Return (X, Y) of the center of cell containing provided text 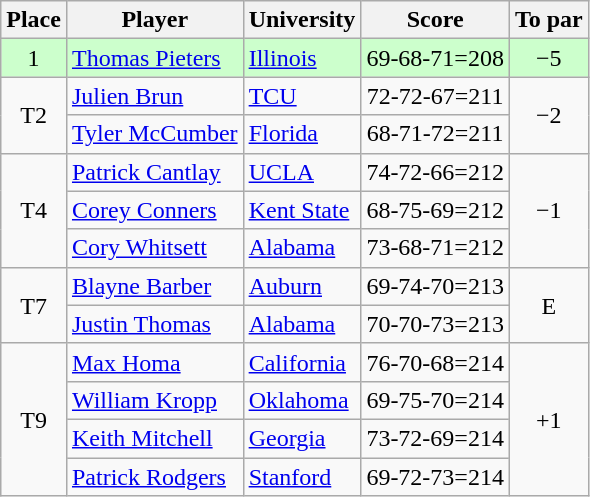
Player (154, 20)
Kent State (302, 210)
−2 (548, 115)
Auburn (302, 286)
69-68-71=208 (436, 58)
Score (436, 20)
Keith Mitchell (154, 438)
Stanford (302, 477)
Place (34, 20)
Oklahoma (302, 400)
University (302, 20)
California (302, 362)
T9 (34, 419)
T4 (34, 210)
68-75-69=212 (436, 210)
70-70-73=213 (436, 324)
Thomas Pieters (154, 58)
TCU (302, 96)
T7 (34, 305)
Illinois (302, 58)
Max Homa (154, 362)
Georgia (302, 438)
69-75-70=214 (436, 400)
Florida (302, 134)
Patrick Cantlay (154, 172)
−5 (548, 58)
69-74-70=213 (436, 286)
T2 (34, 115)
UCLA (302, 172)
76-70-68=214 (436, 362)
Patrick Rodgers (154, 477)
1 (34, 58)
73-68-71=212 (436, 248)
+1 (548, 419)
−1 (548, 210)
74-72-66=212 (436, 172)
William Kropp (154, 400)
Julien Brun (154, 96)
69-72-73=214 (436, 477)
To par (548, 20)
E (548, 305)
73-72-69=214 (436, 438)
Blayne Barber (154, 286)
Justin Thomas (154, 324)
Tyler McCumber (154, 134)
68-71-72=211 (436, 134)
Cory Whitsett (154, 248)
72-72-67=211 (436, 96)
Corey Conners (154, 210)
